For the text-containing cell, return its midpoint in (x, y) coordinate format. 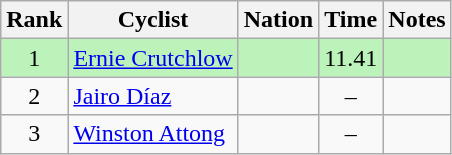
2 (34, 96)
Rank (34, 20)
Time (351, 20)
Jairo Díaz (153, 96)
3 (34, 134)
Nation (278, 20)
Notes (417, 20)
11.41 (351, 58)
Cyclist (153, 20)
Winston Attong (153, 134)
Ernie Crutchlow (153, 58)
1 (34, 58)
